Locate the cell with the specified text and output its (x, y) center coordinate. 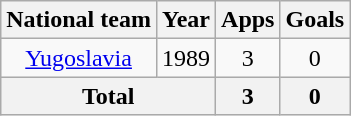
Goals (315, 20)
National team (79, 20)
Apps (248, 20)
1989 (186, 58)
Total (108, 96)
Year (186, 20)
Yugoslavia (79, 58)
